For the text-containing cell, return its midpoint in [X, Y] coordinate format. 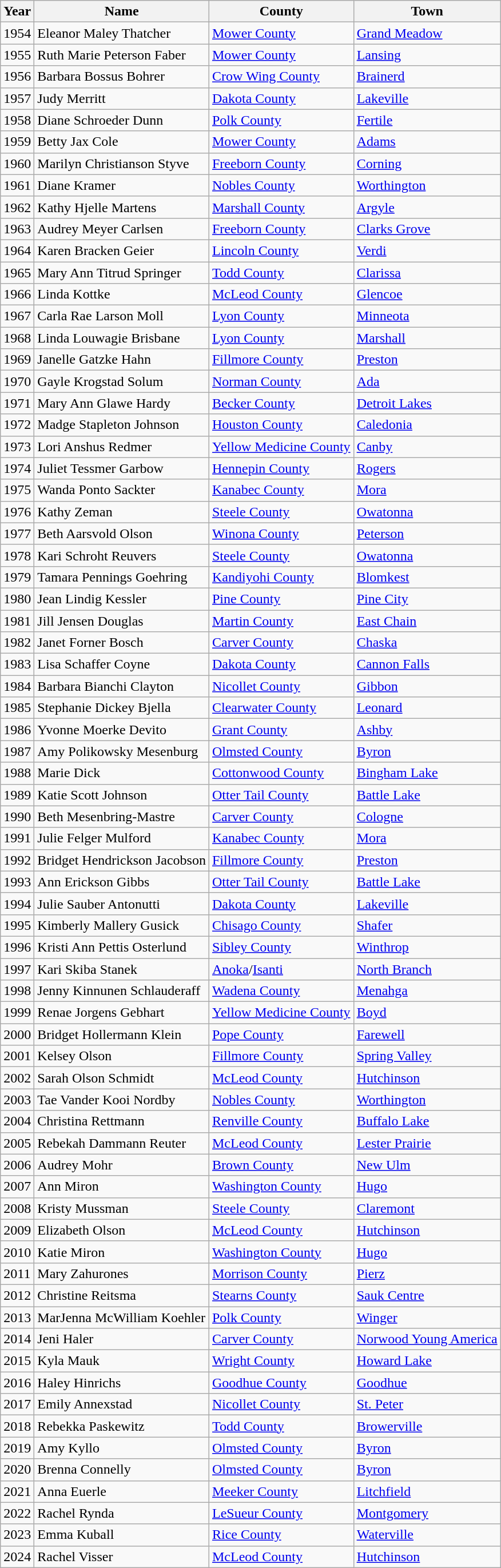
2008 [17, 1208]
Winthrop [427, 947]
2009 [17, 1230]
Verdi [427, 250]
Argyle [427, 207]
Pierz [427, 1273]
Rachel Rynda [122, 1513]
Rogers [427, 468]
2007 [17, 1187]
2002 [17, 1078]
Lansing [427, 55]
1978 [17, 555]
Grand Meadow [427, 33]
Ashby [427, 730]
Bingham Lake [427, 773]
Marie Dick [122, 773]
2000 [17, 1034]
Janelle Gatzke Hahn [122, 360]
2024 [17, 1557]
Norman County [281, 381]
Grant County [281, 730]
LeSueur County [281, 1513]
2018 [17, 1426]
1962 [17, 207]
Minneota [427, 316]
Diane Schroeder Dunn [122, 120]
Linda Kottke [122, 295]
Juliet Tessmer Garbow [122, 468]
Blomkest [427, 577]
2005 [17, 1143]
Jeni Haler [122, 1339]
2019 [17, 1448]
1992 [17, 860]
Rice County [281, 1535]
Winger [427, 1317]
2016 [17, 1383]
Tamara Pennings Goehring [122, 577]
1995 [17, 925]
Kyla Mauk [122, 1361]
Kristi Ann Pettis Osterlund [122, 947]
2010 [17, 1252]
1998 [17, 991]
Crow Wing County [281, 77]
Brenna Connelly [122, 1470]
Montgomery [427, 1513]
Marilyn Christianson Styve [122, 164]
1973 [17, 447]
Ann Miron [122, 1187]
Janet Forner Bosch [122, 643]
Pine County [281, 599]
Clarks Grove [427, 229]
2023 [17, 1535]
Ruth Marie Peterson Faber [122, 55]
East Chain [427, 620]
2013 [17, 1317]
Emily Annexstad [122, 1404]
Mary Zahurones [122, 1273]
Brown County [281, 1165]
Elizabeth Olson [122, 1230]
1985 [17, 708]
Morrison County [281, 1273]
Kandiyohi County [281, 577]
1968 [17, 338]
Detroit Lakes [427, 403]
2003 [17, 1100]
Beth Aarsvold Olson [122, 534]
Madge Stapleton Johnson [122, 425]
Browerville [427, 1426]
Mary Ann Glawe Hardy [122, 403]
Audrey Mohr [122, 1165]
Caledonia [427, 425]
1965 [17, 273]
MarJenna McWilliam Koehler [122, 1317]
Cologne [427, 817]
Chaska [427, 643]
1972 [17, 425]
St. Peter [427, 1404]
2015 [17, 1361]
Linda Louwagie Brisbane [122, 338]
1959 [17, 142]
Renae Jorgens Gebhart [122, 1013]
Rebekah Dammann Reuter [122, 1143]
Howard Lake [427, 1361]
1967 [17, 316]
1984 [17, 686]
Anna Euerle [122, 1491]
1957 [17, 98]
Bridget Hollermann Klein [122, 1034]
2011 [17, 1273]
Goodhue [427, 1383]
Christine Reitsma [122, 1295]
1996 [17, 947]
Lori Anshus Redmer [122, 447]
Barbara Bossus Bohrer [122, 77]
2001 [17, 1056]
2012 [17, 1295]
Houston County [281, 425]
Name [122, 11]
Sibley County [281, 947]
Pine City [427, 599]
Ada [427, 381]
1961 [17, 185]
Julie Sauber Antonutti [122, 904]
1954 [17, 33]
Marshall [427, 338]
Julie Felger Mulford [122, 838]
2004 [17, 1121]
Jean Lindig Kessler [122, 599]
Audrey Meyer Carlsen [122, 229]
Waterville [427, 1535]
Fertile [427, 120]
1955 [17, 55]
Carla Rae Larson Moll [122, 316]
Wanda Ponto Sackter [122, 490]
1964 [17, 250]
Meeker County [281, 1491]
Shafer [427, 925]
1982 [17, 643]
1997 [17, 969]
Brainerd [427, 77]
Diane Kramer [122, 185]
Mary Ann Titrud Springer [122, 273]
Jenny Kinnunen Schlauderaff [122, 991]
Canby [427, 447]
Rebekka Paskewitz [122, 1426]
1971 [17, 403]
Pope County [281, 1034]
1963 [17, 229]
1980 [17, 599]
Clarissa [427, 273]
1966 [17, 295]
Lester Prairie [427, 1143]
Yvonne Moerke Devito [122, 730]
Renville County [281, 1121]
1987 [17, 751]
Hennepin County [281, 468]
North Branch [427, 969]
1986 [17, 730]
1983 [17, 664]
1970 [17, 381]
1979 [17, 577]
Lisa Schaffer Coyne [122, 664]
1958 [17, 120]
Boyd [427, 1013]
Betty Jax Cole [122, 142]
1969 [17, 360]
Rachel Visser [122, 1557]
Kimberly Mallery Gusick [122, 925]
Clearwater County [281, 708]
Haley Hinrichs [122, 1383]
Eleanor Maley Thatcher [122, 33]
Spring Valley [427, 1056]
1990 [17, 817]
1956 [17, 77]
Wright County [281, 1361]
1960 [17, 164]
Amy Kyllo [122, 1448]
2006 [17, 1165]
Beth Mesenbring-Mastre [122, 817]
Claremont [427, 1208]
Martin County [281, 620]
Kelsey Olson [122, 1056]
Farewell [427, 1034]
1976 [17, 512]
Katie Scott Johnson [122, 795]
Amy Polikowsky Mesenburg [122, 751]
Stephanie Dickey Bjella [122, 708]
Kristy Mussman [122, 1208]
New Ulm [427, 1165]
1974 [17, 468]
Lincoln County [281, 250]
Kathy Hjelle Martens [122, 207]
Anoka/Isanti [281, 969]
1989 [17, 795]
Peterson [427, 534]
Judy Merritt [122, 98]
Tae Vander Kooi Nordby [122, 1100]
Buffalo Lake [427, 1121]
Sauk Centre [427, 1295]
Barbara Bianchi Clayton [122, 686]
1975 [17, 490]
Christina Rettmann [122, 1121]
Emma Kuball [122, 1535]
Menahga [427, 991]
Kathy Zeman [122, 512]
Norwood Young America [427, 1339]
Sarah Olson Schmidt [122, 1078]
Cannon Falls [427, 664]
Winona County [281, 534]
Ann Erickson Gibbs [122, 882]
Cottonwood County [281, 773]
1994 [17, 904]
1988 [17, 773]
Litchfield [427, 1491]
1981 [17, 620]
Katie Miron [122, 1252]
Chisago County [281, 925]
1991 [17, 838]
2014 [17, 1339]
Karen Bracken Geier [122, 250]
Bridget Hendrickson Jacobson [122, 860]
Corning [427, 164]
County [281, 11]
Leonard [427, 708]
Adams [427, 142]
Kari Schroht Reuvers [122, 555]
1999 [17, 1013]
Wadena County [281, 991]
Becker County [281, 403]
Gibbon [427, 686]
Marshall County [281, 207]
Jill Jensen Douglas [122, 620]
2017 [17, 1404]
2020 [17, 1470]
2022 [17, 1513]
Gayle Krogstad Solum [122, 381]
Stearns County [281, 1295]
Year [17, 11]
1993 [17, 882]
1977 [17, 534]
Town [427, 11]
2021 [17, 1491]
Goodhue County [281, 1383]
Kari Skiba Stanek [122, 969]
Glencoe [427, 295]
